Provide the (X, Y) coordinate of the cell's center where the given text is located.  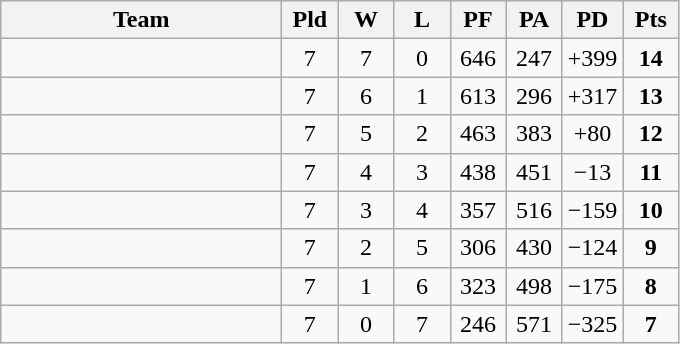
14 (651, 58)
12 (651, 134)
−175 (592, 286)
−325 (592, 324)
−13 (592, 172)
−124 (592, 248)
306 (478, 248)
246 (478, 324)
+399 (592, 58)
430 (534, 248)
296 (534, 96)
Team (142, 20)
13 (651, 96)
8 (651, 286)
10 (651, 210)
W (366, 20)
PD (592, 20)
463 (478, 134)
516 (534, 210)
438 (478, 172)
323 (478, 286)
+317 (592, 96)
PA (534, 20)
11 (651, 172)
Pts (651, 20)
9 (651, 248)
613 (478, 96)
Pld (310, 20)
PF (478, 20)
357 (478, 210)
L (422, 20)
247 (534, 58)
451 (534, 172)
646 (478, 58)
571 (534, 324)
−159 (592, 210)
498 (534, 286)
383 (534, 134)
+80 (592, 134)
